Capture the cell that displays the provided text and extract its [X, Y] central coordinate. 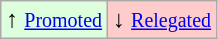
↓ Relegated [162, 20]
↑ Promoted [54, 20]
